Detect which cell encompasses the target text, then output its [x, y] center coordinate. 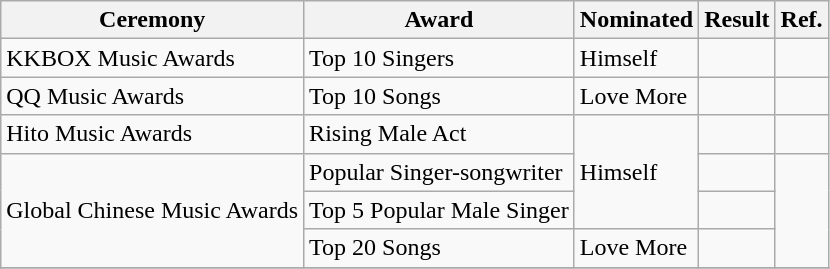
Top 10 Songs [440, 96]
Ref. [802, 20]
Popular Singer-songwriter [440, 172]
Top 5 Popular Male Singer [440, 210]
Rising Male Act [440, 134]
KKBOX Music Awards [152, 58]
Top 10 Singers [440, 58]
Result [737, 20]
Global Chinese Music Awards [152, 210]
Award [440, 20]
QQ Music Awards [152, 96]
Nominated [636, 20]
Hito Music Awards [152, 134]
Ceremony [152, 20]
Top 20 Songs [440, 248]
